From the cell containing the given text, extract its center point as [x, y] coordinate. 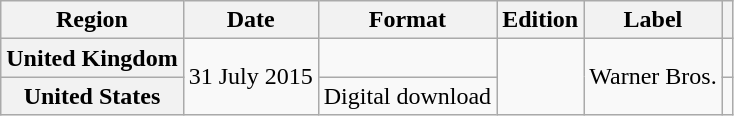
United States [92, 96]
Edition [540, 20]
Region [92, 20]
Format [407, 20]
31 July 2015 [250, 77]
Label [653, 20]
Digital download [407, 96]
United Kingdom [92, 58]
Date [250, 20]
Warner Bros. [653, 77]
